From the cell containing the given text, extract its center point as (x, y) coordinate. 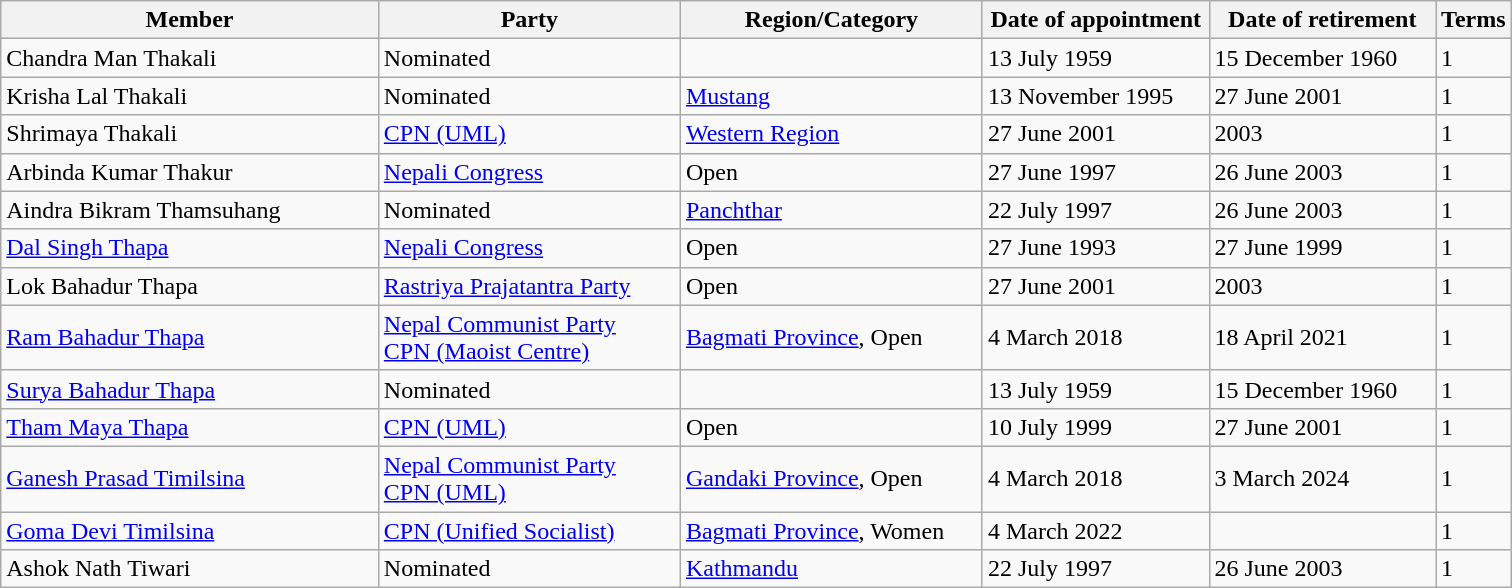
27 June 1993 (1096, 248)
Nepal Communist PartyCPN (UML) (529, 478)
27 June 1997 (1096, 172)
Tham Maya Thapa (190, 427)
Aindra Bikram Thamsuhang (190, 210)
13 November 1995 (1096, 96)
Lok Bahadur Thapa (190, 286)
Ganesh Prasad Timilsina (190, 478)
Western Region (831, 134)
Goma Devi Timilsina (190, 531)
3 March 2024 (1322, 478)
Gandaki Province, Open (831, 478)
Chandra Man Thakali (190, 58)
Shrimaya Thakali (190, 134)
4 March 2022 (1096, 531)
Krisha Lal Thakali (190, 96)
Date of retirement (1322, 20)
Surya Bahadur Thapa (190, 389)
10 July 1999 (1096, 427)
Arbinda Kumar Thakur (190, 172)
Bagmati Province, Women (831, 531)
Ashok Nath Tiwari (190, 569)
Dal Singh Thapa (190, 248)
Member (190, 20)
Panchthar (831, 210)
18 April 2021 (1322, 338)
Mustang (831, 96)
Terms (1474, 20)
Party (529, 20)
Ram Bahadur Thapa (190, 338)
Bagmati Province, Open (831, 338)
Kathmandu (831, 569)
CPN (Unified Socialist) (529, 531)
Region/Category (831, 20)
27 June 1999 (1322, 248)
Date of appointment (1096, 20)
Nepal Communist PartyCPN (Maoist Centre) (529, 338)
Rastriya Prajatantra Party (529, 286)
